Provide the (X, Y) coordinate of the cell's center where the given text is located.  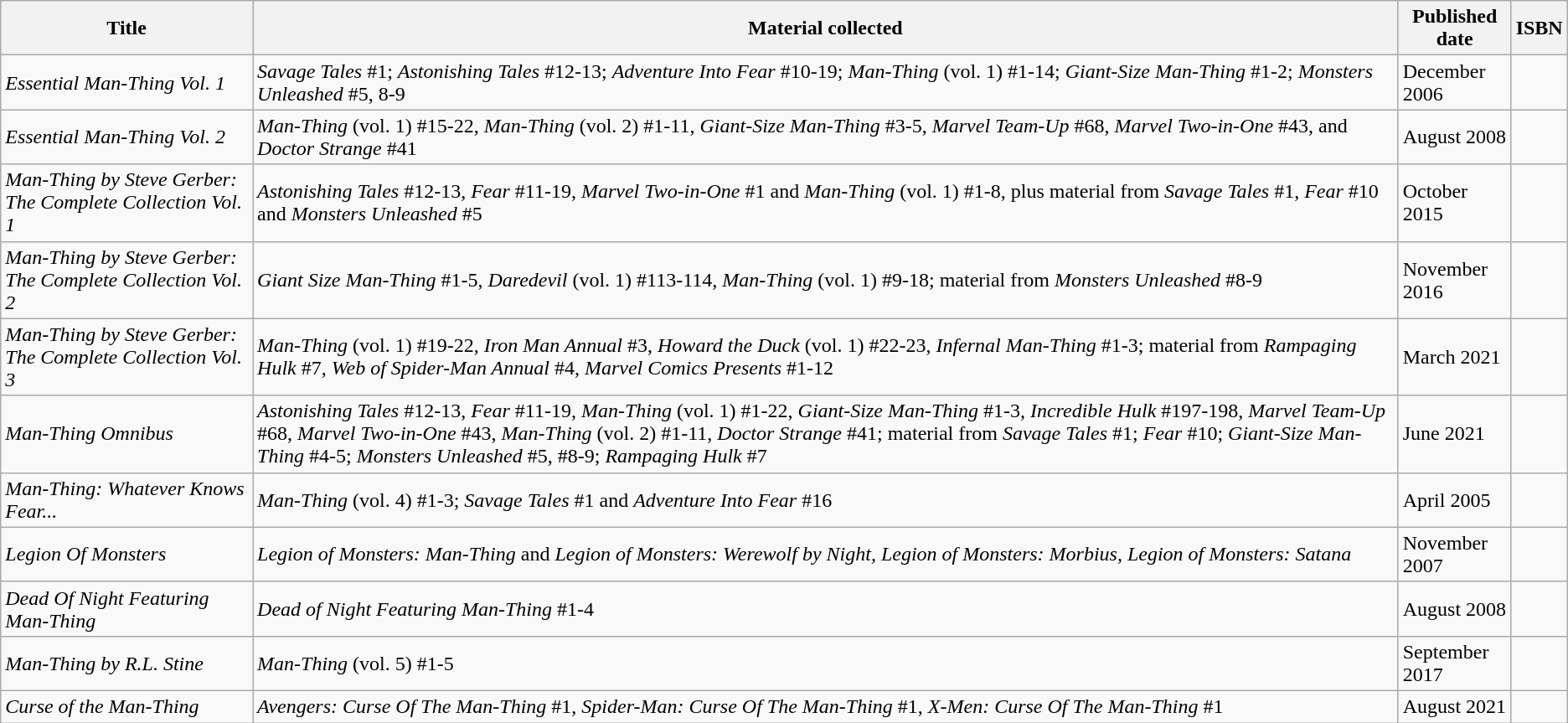
Man-Thing by R.L. Stine (127, 664)
October 2015 (1454, 203)
Curse of the Man-Thing (127, 706)
Material collected (826, 28)
Man-Thing: Whatever Knows Fear... (127, 499)
Man-Thing (vol. 4) #1-3; Savage Tales #1 and Adventure Into Fear #16 (826, 499)
Man-Thing Omnibus (127, 434)
March 2021 (1454, 357)
November 2016 (1454, 280)
Avengers: Curse Of The Man-Thing #1, Spider-Man: Curse Of The Man-Thing #1, X-Men: Curse Of The Man-Thing #1 (826, 706)
Legion Of Monsters (127, 555)
Dead Of Night Featuring Man-Thing (127, 608)
Giant Size Man-Thing #1-5, Daredevil (vol. 1) #113-114, Man-Thing (vol. 1) #9-18; material from Monsters Unleashed #8-9 (826, 280)
Legion of Monsters: Man-Thing and Legion of Monsters: Werewolf by Night, Legion of Monsters: Morbius, Legion of Monsters: Satana (826, 555)
Man-Thing by Steve Gerber: The Complete Collection Vol. 3 (127, 357)
December 2006 (1454, 82)
Man-Thing by Steve Gerber: The Complete Collection Vol. 2 (127, 280)
Essential Man-Thing Vol. 2 (127, 137)
Man-Thing (vol. 5) #1-5 (826, 664)
Essential Man-Thing Vol. 1 (127, 82)
June 2021 (1454, 434)
November 2007 (1454, 555)
Dead of Night Featuring Man-Thing #1-4 (826, 608)
April 2005 (1454, 499)
September 2017 (1454, 664)
Man-Thing by Steve Gerber: The Complete Collection Vol. 1 (127, 203)
Title (127, 28)
Published date (1454, 28)
Man-Thing (vol. 1) #15-22, Man-Thing (vol. 2) #1-11, Giant-Size Man-Thing #3-5, Marvel Team-Up #68, Marvel Two-in-One #43, and Doctor Strange #41 (826, 137)
ISBN (1540, 28)
August 2021 (1454, 706)
